Pinpoint the cell where the given text exists, returning its (X, Y) midpoint coordinate. 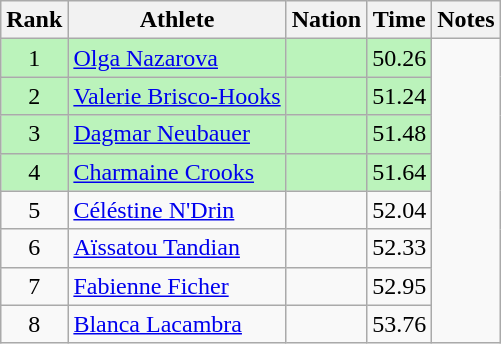
5 (34, 210)
Time (400, 20)
3 (34, 134)
52.04 (400, 210)
50.26 (400, 58)
Aïssatou Tandian (177, 248)
Nation (326, 20)
Céléstine N'Drin (177, 210)
Valerie Brisco-Hooks (177, 96)
52.95 (400, 286)
8 (34, 324)
Fabienne Ficher (177, 286)
51.24 (400, 96)
52.33 (400, 248)
Athlete (177, 20)
1 (34, 58)
2 (34, 96)
Olga Nazarova (177, 58)
51.64 (400, 172)
Charmaine Crooks (177, 172)
4 (34, 172)
Blanca Lacambra (177, 324)
6 (34, 248)
Dagmar Neubauer (177, 134)
53.76 (400, 324)
51.48 (400, 134)
Notes (466, 20)
7 (34, 286)
Rank (34, 20)
